Provide the (X, Y) coordinate of the cell's center where the given text is located.  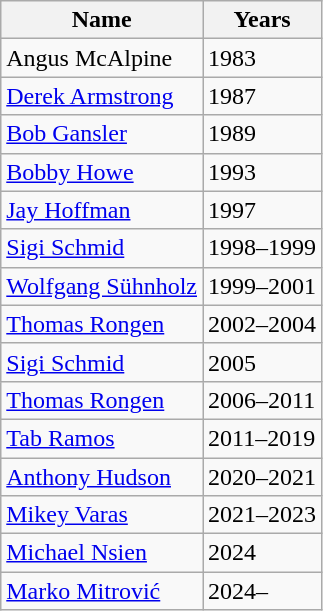
Bob Gansler (102, 134)
1997 (262, 210)
1987 (262, 96)
2020–2021 (262, 477)
Marko Mitrović (102, 591)
1983 (262, 58)
1993 (262, 172)
Bobby Howe (102, 172)
Name (102, 20)
2002–2004 (262, 324)
Years (262, 20)
Anthony Hudson (102, 477)
2006–2011 (262, 400)
Angus McAlpine (102, 58)
1989 (262, 134)
2021–2023 (262, 515)
Mikey Varas (102, 515)
2005 (262, 362)
Jay Hoffman (102, 210)
Wolfgang Sühnholz (102, 286)
Tab Ramos (102, 438)
1998–1999 (262, 248)
2024– (262, 591)
Derek Armstrong (102, 96)
2011–2019 (262, 438)
2024 (262, 553)
Michael Nsien (102, 553)
1999–2001 (262, 286)
